For the text-containing cell, return its midpoint in (x, y) coordinate format. 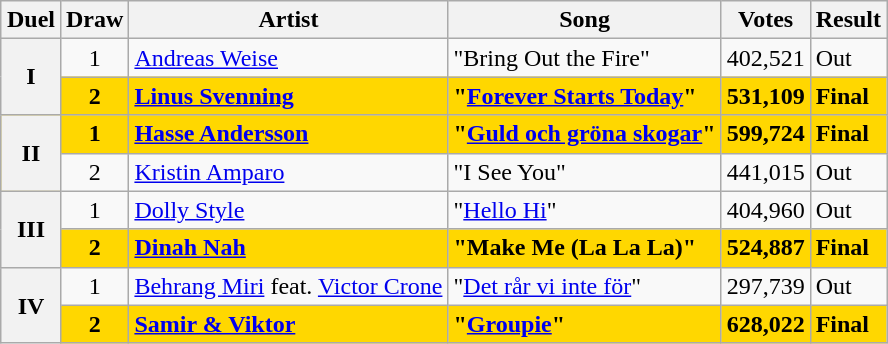
404,960 (766, 210)
"Guld och gröna skogar" (584, 134)
599,724 (766, 134)
"Det rår vi inte för" (584, 286)
"Hello Hi" (584, 210)
297,739 (766, 286)
IV (30, 305)
"Bring Out the Fire" (584, 58)
524,887 (766, 248)
Result (848, 20)
I (30, 77)
III (30, 229)
Duel (30, 20)
"Make Me (La La La)" (584, 248)
531,109 (766, 96)
Hasse Andersson (288, 134)
"Forever Starts Today" (584, 96)
Artist (288, 20)
"I See You" (584, 172)
Behrang Miri feat. Victor Crone (288, 286)
II (30, 153)
402,521 (766, 58)
Draw (94, 20)
"Groupie" (584, 324)
Andreas Weise (288, 58)
Kristin Amparo (288, 172)
Linus Svenning (288, 96)
Song (584, 20)
Dolly Style (288, 210)
Votes (766, 20)
441,015 (766, 172)
Samir & Viktor (288, 324)
628,022 (766, 324)
Dinah Nah (288, 248)
